Determine the (X, Y) coordinate at the center of the cell enclosing the given text.  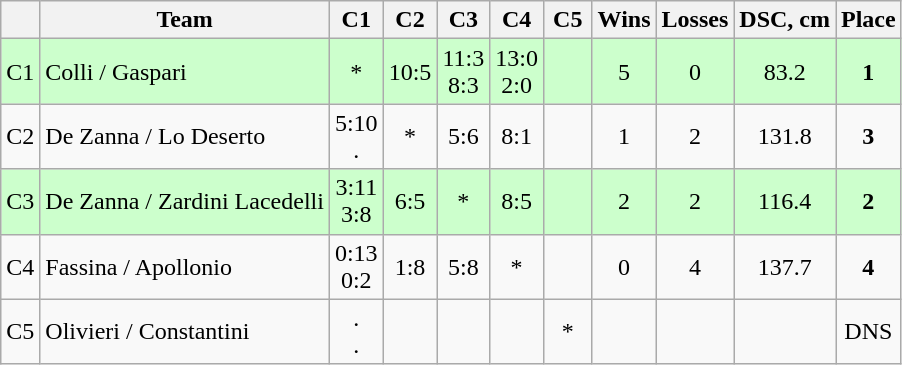
DSC, cm (785, 20)
0:13 0:2 (356, 266)
5:6 (464, 136)
8:1 (517, 136)
De Zanna / Zardini Lacedelli (185, 202)
11:3 8:3 (464, 72)
8:5 (517, 202)
5:8 (464, 266)
Place (869, 20)
13:0 2:0 (517, 72)
Fassina / Apollonio (185, 266)
Colli / Gaspari (185, 72)
137.7 (785, 266)
Losses (695, 20)
Olivieri / Constantini (185, 332)
131.8 (785, 136)
116.4 (785, 202)
3:11 3:8 (356, 202)
1:8 (410, 266)
De Zanna / Lo Deserto (185, 136)
DNS (869, 332)
. . (356, 332)
10:5 (410, 72)
Wins (624, 20)
Team (185, 20)
3 (869, 136)
6:5 (410, 202)
5 (624, 72)
83.2 (785, 72)
5:10 . (356, 136)
